Provide the [X, Y] coordinate of the cell's center where the given text is located.  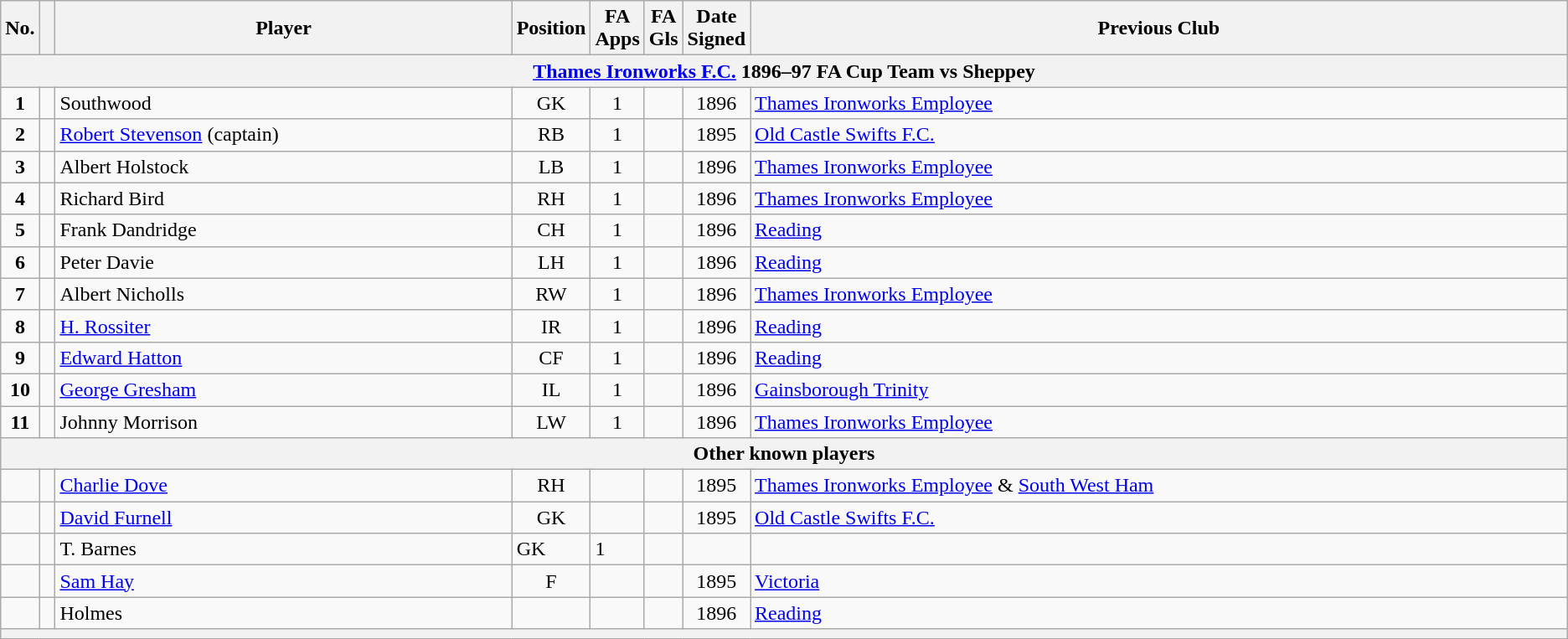
8 [20, 326]
Gainsborough Trinity [1159, 389]
4 [20, 198]
3 [20, 167]
Edward Hatton [283, 358]
Southwood [283, 103]
IL [551, 389]
Previous Club [1159, 28]
10 [20, 389]
Robert Stevenson (captain) [283, 135]
7 [20, 294]
FA Apps [617, 28]
Date Signed [716, 28]
RB [551, 135]
11 [20, 421]
Victoria [1159, 581]
LB [551, 167]
David Furnell [283, 518]
IR [551, 326]
5 [20, 230]
Position [551, 28]
CF [551, 358]
6 [20, 262]
FA Gls [663, 28]
H. Rossiter [283, 326]
Richard Bird [283, 198]
Player [283, 28]
Other known players [784, 454]
9 [20, 358]
F [551, 581]
Thames Ironworks F.C. 1896–97 FA Cup Team vs Sheppey [784, 71]
2 [20, 135]
CH [551, 230]
Albert Holstock [283, 167]
Peter Davie [283, 262]
LW [551, 421]
Thames Ironworks Employee & South West Ham [1159, 486]
Charlie Dove [283, 486]
T. Barnes [283, 549]
Holmes [283, 613]
LH [551, 262]
Johnny Morrison [283, 421]
No. [20, 28]
Sam Hay [283, 581]
RW [551, 294]
George Gresham [283, 389]
Frank Dandridge [283, 230]
Albert Nicholls [283, 294]
